For the text-containing cell, return its midpoint in [x, y] coordinate format. 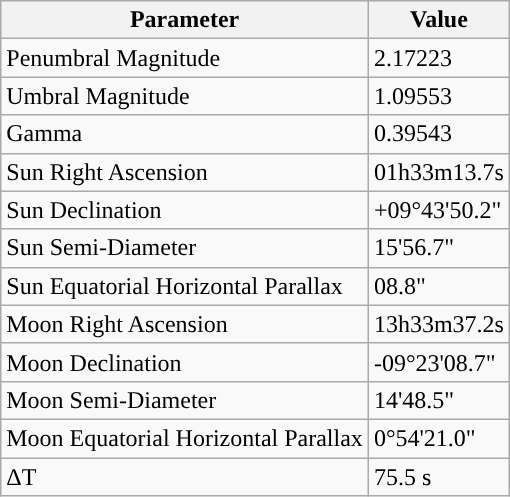
Gamma [185, 134]
Value [438, 20]
Umbral Magnitude [185, 96]
0°54'21.0" [438, 438]
Parameter [185, 20]
Moon Equatorial Horizontal Parallax [185, 438]
75.5 s [438, 477]
Sun Right Ascension [185, 172]
-09°23'08.7" [438, 362]
15'56.7" [438, 248]
08.8" [438, 286]
Sun Semi-Diameter [185, 248]
Sun Equatorial Horizontal Parallax [185, 286]
Sun Declination [185, 210]
1.09553 [438, 96]
01h33m13.7s [438, 172]
Moon Semi-Diameter [185, 400]
ΔT [185, 477]
Moon Right Ascension [185, 324]
+09°43'50.2" [438, 210]
13h33m37.2s [438, 324]
Moon Declination [185, 362]
2.17223 [438, 58]
0.39543 [438, 134]
Penumbral Magnitude [185, 58]
14'48.5" [438, 400]
